Scan for the cell matching the given text and deliver its (X, Y) coordinate at center. 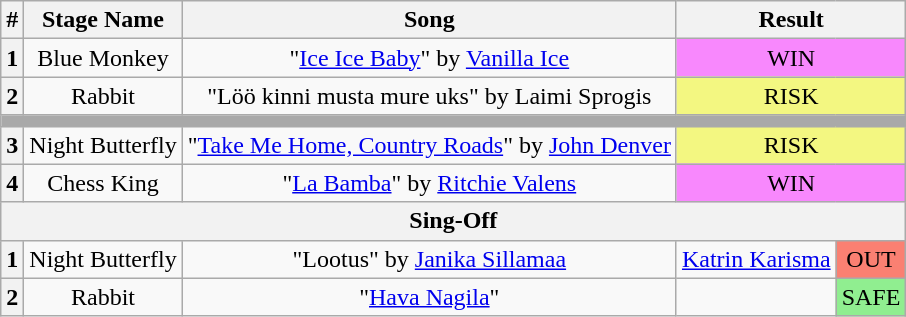
Stage Name (103, 20)
Chess King (103, 183)
OUT (871, 259)
"La Bamba" by Ritchie Valens (429, 183)
Blue Monkey (103, 58)
Katrin Karisma (756, 259)
"Take Me Home, Country Roads" by John Denver (429, 145)
Sing-Off (454, 221)
"Lootus" by Janika Sillamaa (429, 259)
SAFE (871, 297)
3 (12, 145)
"Ice Ice Baby" by Vanilla Ice (429, 58)
4 (12, 183)
"Hava Nagila" (429, 297)
# (12, 20)
Result (790, 20)
Song (429, 20)
"Löö kinni musta mure uks" by Laimi Sprogis (429, 96)
